Extract the [X, Y] coordinate from the center of the cell holding the provided text.  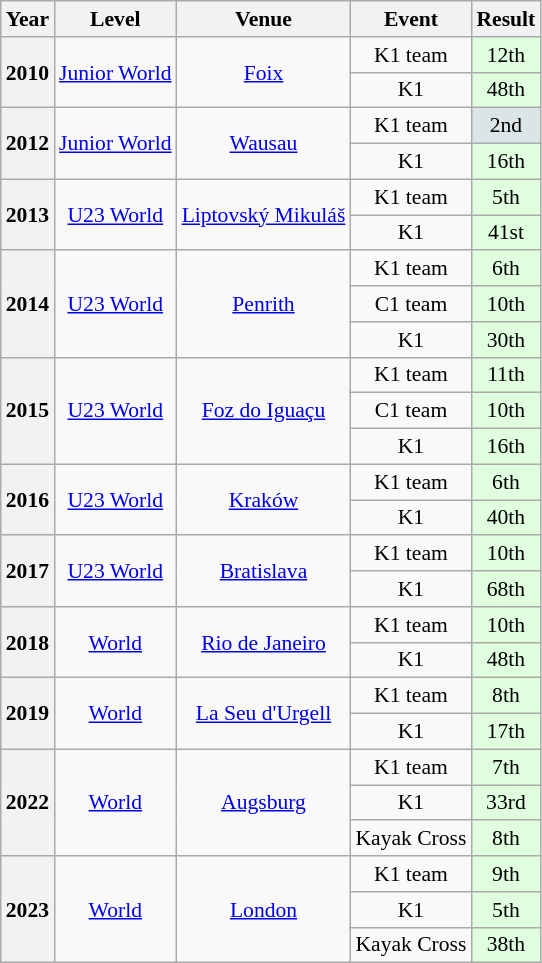
London [264, 910]
Foix [264, 72]
17th [506, 732]
Year [28, 19]
2014 [28, 304]
La Seu d'Urgell [264, 714]
2013 [28, 214]
Penrith [264, 304]
2nd [506, 126]
68th [506, 589]
Venue [264, 19]
33rd [506, 803]
Rio de Janeiro [264, 642]
2018 [28, 642]
2023 [28, 910]
Foz do Iguaçu [264, 410]
11th [506, 375]
2017 [28, 572]
Liptovský Mikuláš [264, 214]
40th [506, 518]
2010 [28, 72]
7th [506, 767]
Event [410, 19]
Level [116, 19]
Bratislava [264, 572]
Result [506, 19]
Wausau [264, 144]
2016 [28, 500]
38th [506, 945]
9th [506, 874]
2019 [28, 714]
12th [506, 55]
Augsburg [264, 802]
41st [506, 233]
30th [506, 340]
Kraków [264, 500]
2022 [28, 802]
2015 [28, 410]
2012 [28, 144]
